Locate the cell with the specified text and output its [X, Y] center coordinate. 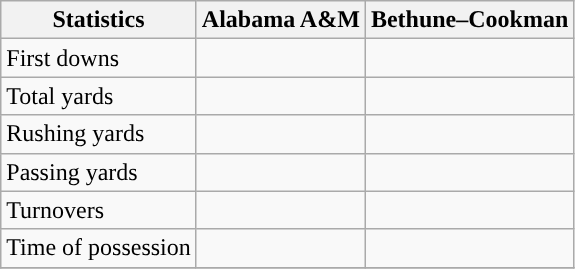
Alabama A&M [280, 20]
First downs [99, 58]
Rushing yards [99, 134]
Passing yards [99, 172]
Statistics [99, 20]
Total yards [99, 96]
Bethune–Cookman [469, 20]
Time of possession [99, 248]
Turnovers [99, 210]
